From the cell containing the given text, extract its center point as (x, y) coordinate. 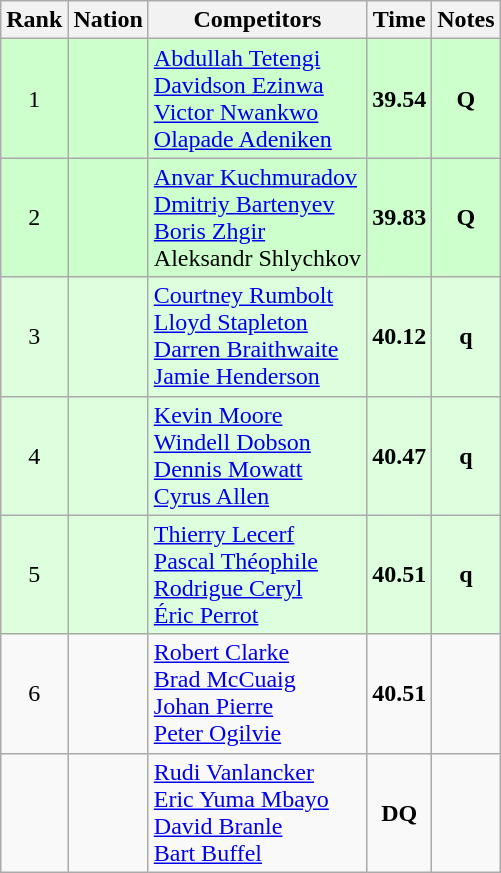
Thierry LecerfPascal ThéophileRodrigue CerylÉric Perrot (257, 574)
Courtney RumboltLloyd StapletonDarren BraithwaiteJamie Henderson (257, 336)
39.54 (400, 98)
5 (34, 574)
4 (34, 456)
Rank (34, 20)
Competitors (257, 20)
DQ (400, 812)
Anvar KuchmuradovDmitriy BartenyevBoris ZhgirAleksandr Shlychkov (257, 218)
40.47 (400, 456)
6 (34, 694)
Notes (466, 20)
39.83 (400, 218)
Kevin MooreWindell DobsonDennis MowattCyrus Allen (257, 456)
1 (34, 98)
Abdullah TetengiDavidson EzinwaVictor NwankwoOlapade Adeniken (257, 98)
Rudi VanlanckerEric Yuma MbayoDavid BranleBart Buffel (257, 812)
Time (400, 20)
3 (34, 336)
Nation (108, 20)
40.12 (400, 336)
Robert ClarkeBrad McCuaigJohan PierrePeter Ogilvie (257, 694)
2 (34, 218)
